From the cell containing the given text, extract its center point as (x, y) coordinate. 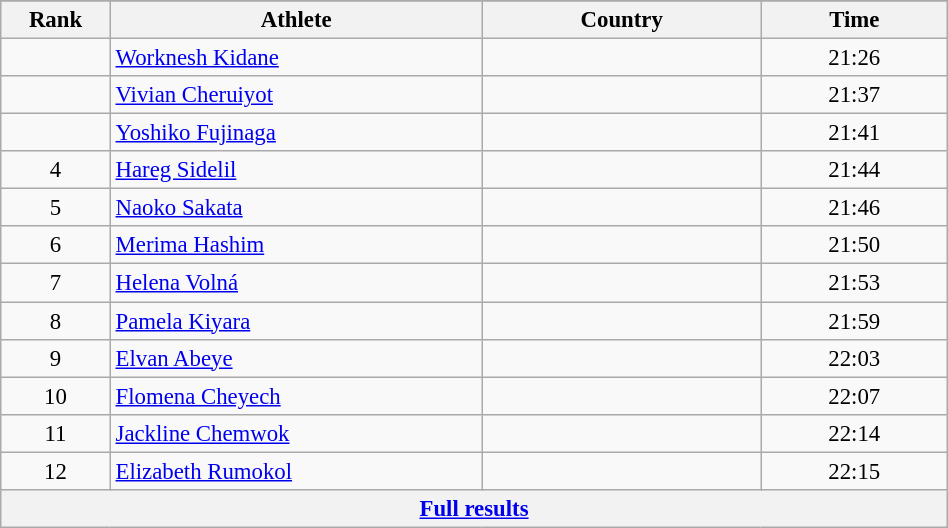
21:44 (854, 170)
11 (56, 433)
Jackline Chemwok (296, 433)
8 (56, 321)
Helena Volná (296, 283)
Pamela Kiyara (296, 321)
21:37 (854, 95)
Flomena Cheyech (296, 396)
21:46 (854, 208)
Time (854, 20)
21:53 (854, 283)
22:03 (854, 358)
22:15 (854, 471)
Full results (474, 509)
9 (56, 358)
Country (622, 20)
21:26 (854, 58)
Worknesh Kidane (296, 58)
6 (56, 245)
7 (56, 283)
Vivian Cheruiyot (296, 95)
Elizabeth Rumokol (296, 471)
21:50 (854, 245)
Naoko Sakata (296, 208)
21:41 (854, 133)
Hareg Sidelil (296, 170)
21:59 (854, 321)
22:07 (854, 396)
10 (56, 396)
12 (56, 471)
Elvan Abeye (296, 358)
Yoshiko Fujinaga (296, 133)
Athlete (296, 20)
5 (56, 208)
Rank (56, 20)
22:14 (854, 433)
4 (56, 170)
Merima Hashim (296, 245)
